For the text-containing cell, return its midpoint in [x, y] coordinate format. 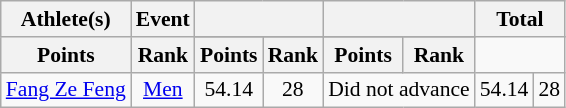
Fang Ze Feng [66, 90]
Did not advance [399, 90]
Athlete(s) [66, 19]
Event [163, 19]
Total [520, 19]
Men [163, 90]
